Search for the cell housing the specified text and yield its (x, y) center coordinate. 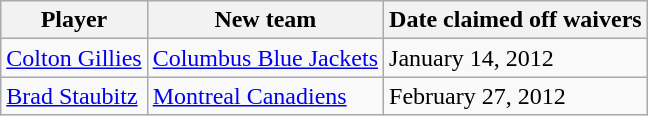
Player (74, 20)
Colton Gillies (74, 58)
New team (265, 20)
Date claimed off waivers (516, 20)
January 14, 2012 (516, 58)
Brad Staubitz (74, 96)
Columbus Blue Jackets (265, 58)
February 27, 2012 (516, 96)
Montreal Canadiens (265, 96)
